For the text-containing cell, return its midpoint in (X, Y) coordinate format. 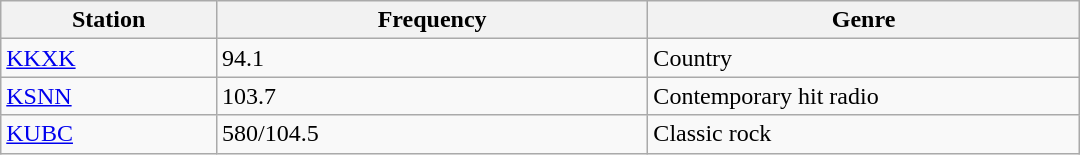
94.1 (432, 58)
580/104.5 (432, 134)
Genre (864, 20)
KKXK (109, 58)
Country (864, 58)
Station (109, 20)
Frequency (432, 20)
103.7 (432, 96)
Contemporary hit radio (864, 96)
KUBC (109, 134)
KSNN (109, 96)
Classic rock (864, 134)
